Pinpoint the cell where the given text exists, returning its [x, y] midpoint coordinate. 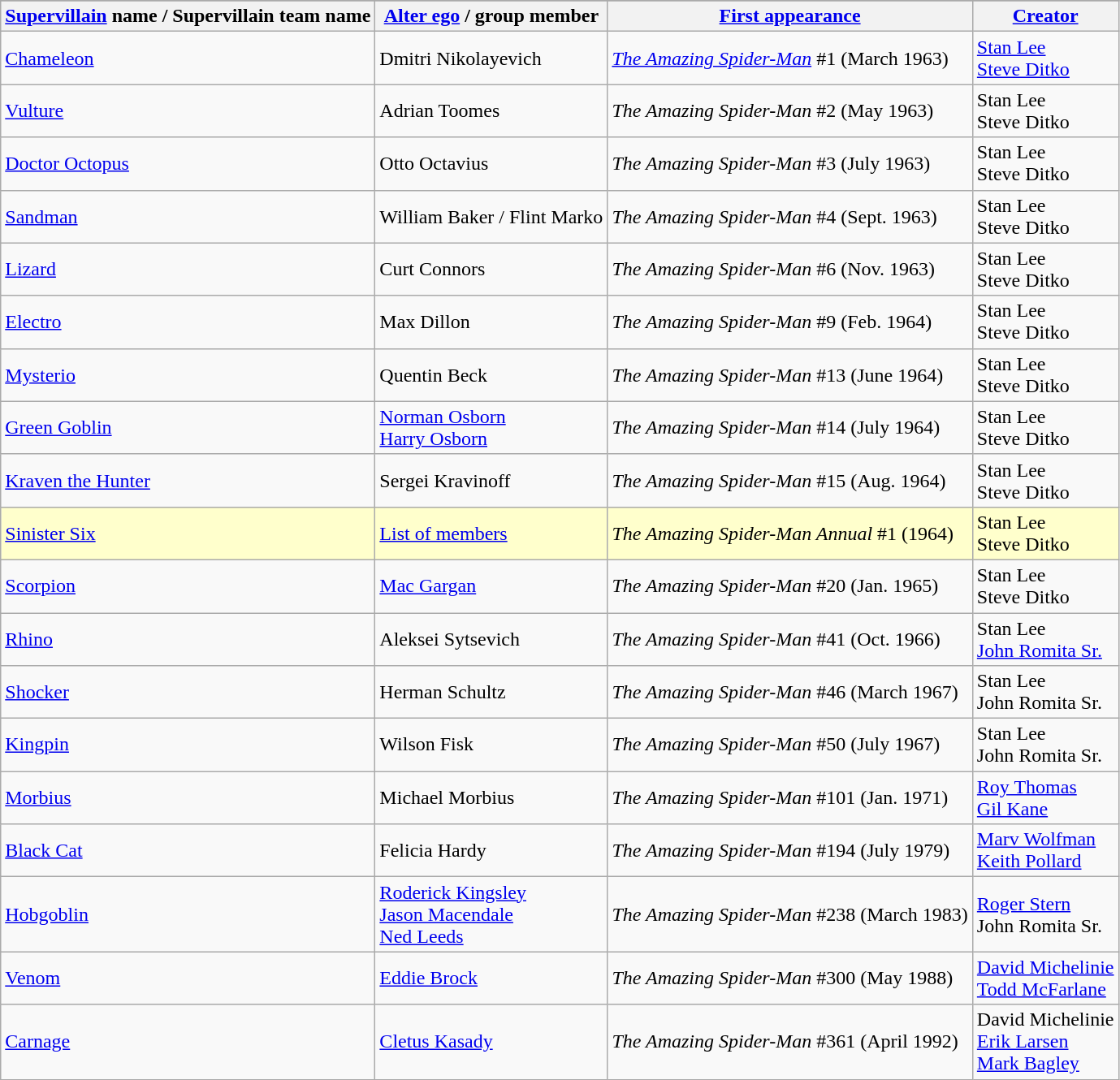
Vulture [188, 110]
Eddie Brock [491, 978]
Alter ego / group member [491, 16]
Dmitri Nikolayevich [491, 58]
The Amazing Spider-Man #194 (July 1979) [789, 851]
Morbius [188, 797]
The Amazing Spider-Man #3 (July 1963) [789, 164]
The Amazing Spider-Man #4 (Sept. 1963) [789, 216]
Stan Lee Steve Ditko [1045, 322]
Max Dillon [491, 322]
Wilson Fisk [491, 745]
The Amazing Spider-Man #2 (May 1963) [789, 110]
Chameleon [188, 58]
Green Goblin [188, 427]
The Amazing Spider-Man #13 (June 1964) [789, 375]
The Amazing Spider-Man #1 (March 1963) [789, 58]
Electro [188, 322]
Kraven the Hunter [188, 481]
Lizard [188, 270]
Mysterio [188, 375]
Michael Morbius [491, 797]
First appearance [789, 16]
Cletus Kasady [491, 1042]
Roderick KingsleyJason MacendaleNed Leeds [491, 914]
Sinister Six [188, 533]
The Amazing Spider-Man #20 (Jan. 1965) [789, 586]
The Amazing Spider-Man #14 (July 1964) [789, 427]
William Baker / Flint Marko [491, 216]
Aleksei Sytsevich [491, 638]
The Amazing Spider-Man #15 (Aug. 1964) [789, 481]
Rhino [188, 638]
Sandman [188, 216]
The Amazing Spider-Man #300 (May 1988) [789, 978]
Norman OsbornHarry Osborn [491, 427]
David MichelinieTodd McFarlane [1045, 978]
Doctor Octopus [188, 164]
Venom [188, 978]
Creator [1045, 16]
Mac Gargan [491, 586]
The Amazing Spider-Man #50 (July 1967) [789, 745]
The Amazing Spider-Man #101 (Jan. 1971) [789, 797]
David MichelinieErik LarsenMark Bagley [1045, 1042]
The Amazing Spider-Man Annual #1 (1964) [789, 533]
Shocker [188, 692]
The Amazing Spider-Man #46 (March 1967) [789, 692]
Scorpion [188, 586]
Otto Octavius [491, 164]
The Amazing Spider-Man #6 (Nov. 1963) [789, 270]
Black Cat [188, 851]
The Amazing Spider-Man #361 (April 1992) [789, 1042]
Marv WolfmanKeith Pollard [1045, 851]
Felicia Hardy [491, 851]
Carnage [188, 1042]
Roger Stern John Romita Sr. [1045, 914]
Adrian Toomes [491, 110]
Herman Schultz [491, 692]
The Amazing Spider-Man #238 (March 1983) [789, 914]
Supervillain name / Supervillain team name [188, 16]
Sergei Kravinoff [491, 481]
Roy ThomasGil Kane [1045, 797]
Curt Connors [491, 270]
The Amazing Spider-Man #41 (Oct. 1966) [789, 638]
Kingpin [188, 745]
Quentin Beck [491, 375]
Hobgoblin [188, 914]
List of members [491, 533]
The Amazing Spider-Man #9 (Feb. 1964) [789, 322]
